Detect which cell encompasses the target text, then output its (x, y) center coordinate. 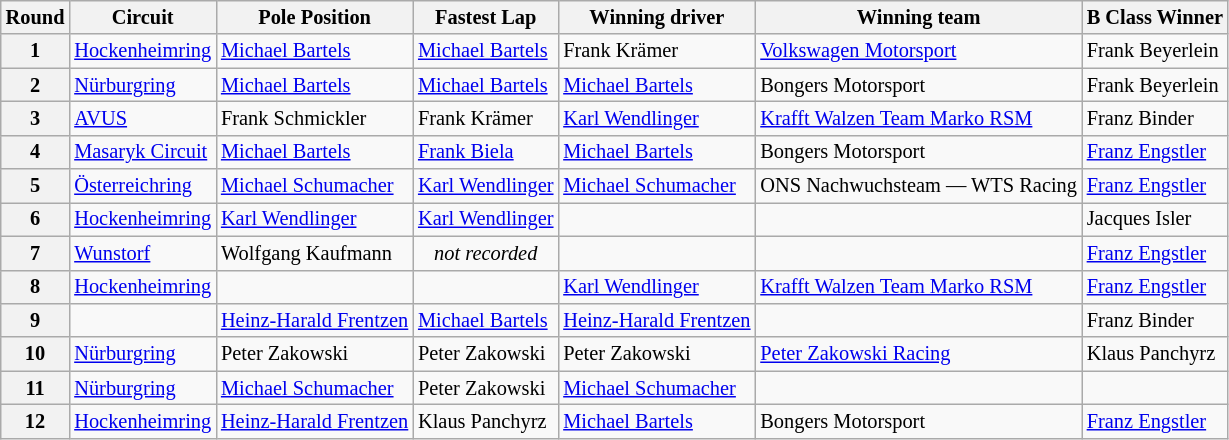
ONS Nachwuchsteam — WTS Racing (918, 186)
Circuit (142, 17)
Masaryk Circuit (142, 152)
B Class Winner (1155, 17)
Wolfgang Kaufmann (314, 253)
8 (36, 287)
5 (36, 186)
6 (36, 219)
1 (36, 51)
10 (36, 354)
not recorded (486, 253)
4 (36, 152)
Round (36, 17)
Österreichring (142, 186)
Frank Schmickler (314, 118)
Wunstorf (142, 253)
9 (36, 320)
Winning driver (656, 17)
2 (36, 85)
AVUS (142, 118)
Fastest Lap (486, 17)
11 (36, 388)
Jacques Isler (1155, 219)
Volkswagen Motorsport (918, 51)
7 (36, 253)
12 (36, 421)
Frank Biela (486, 152)
Winning team (918, 17)
Pole Position (314, 17)
Peter Zakowski Racing (918, 354)
3 (36, 118)
